Search for the cell housing the specified text and yield its (x, y) center coordinate. 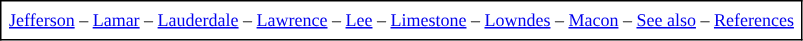
Jefferson – Lamar – Lauderdale – Lawrence – Lee – Limestone – Lowndes – Macon – See also – References (402, 20)
